Capture the cell that displays the provided text and extract its (X, Y) central coordinate. 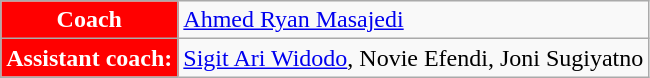
Assistant coach: (90, 58)
Coach (90, 20)
Sigit Ari Widodo, Novie Efendi, Joni Sugiyatno (414, 58)
Ahmed Ryan Masajedi (414, 20)
